Capture the cell that displays the provided text and extract its [x, y] central coordinate. 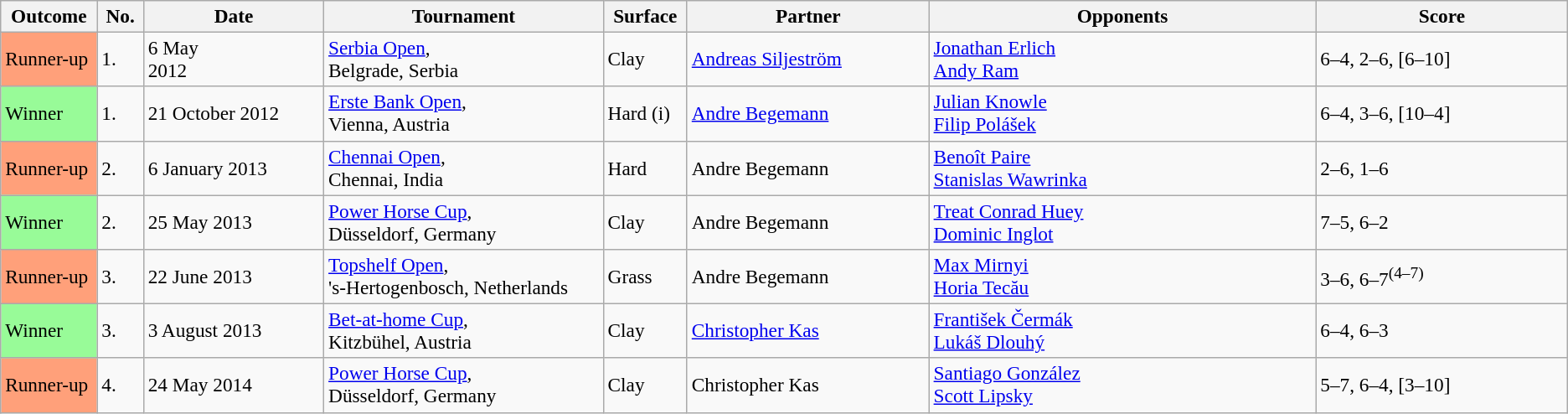
4. [121, 386]
Benoît Paire Stanislas Wawrinka [1122, 168]
Jonathan Erlich Andy Ram [1122, 59]
Tournament [464, 16]
Andreas Siljeström [807, 59]
5–7, 6–4, [3–10] [1442, 386]
3–6, 6–7(4–7) [1442, 277]
24 May 2014 [233, 386]
6–4, 6–3 [1442, 330]
Julian Knowle Filip Polášek [1122, 114]
Santiago González Scott Lipsky [1122, 386]
Bet-at-home Cup, Kitzbühel, Austria [464, 330]
Outcome [49, 16]
Hard [645, 168]
6 January 2013 [233, 168]
František Čermák Lukáš Dlouhý [1122, 330]
Grass [645, 277]
22 June 2013 [233, 277]
Opponents [1122, 16]
6–4, 2–6, [6–10] [1442, 59]
Date [233, 16]
6 May2012 [233, 59]
Hard (i) [645, 114]
6–4, 3–6, [10–4] [1442, 114]
Partner [807, 16]
Erste Bank Open, Vienna, Austria [464, 114]
Topshelf Open, 's-Hertogenbosch, Netherlands [464, 277]
Score [1442, 16]
No. [121, 16]
2–6, 1–6 [1442, 168]
Serbia Open, Belgrade, Serbia [464, 59]
3 August 2013 [233, 330]
25 May 2013 [233, 221]
7–5, 6–2 [1442, 221]
Treat Conrad Huey Dominic Inglot [1122, 221]
Surface [645, 16]
Chennai Open, Chennai, India [464, 168]
21 October 2012 [233, 114]
Max Mirnyi Horia Tecău [1122, 277]
